For the text-containing cell, return its midpoint in (X, Y) coordinate format. 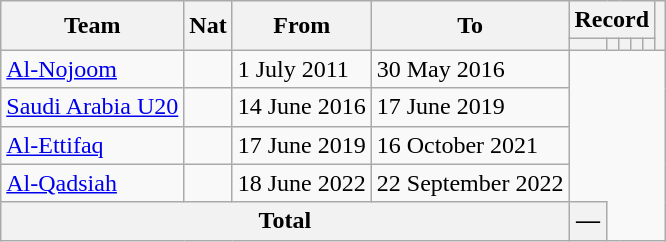
Total (285, 221)
Al-Qadsiah (92, 183)
Saudi Arabia U20 (92, 107)
14 June 2016 (302, 107)
From (302, 26)
Nat (208, 26)
Team (92, 26)
Al-Nojoom (92, 69)
To (470, 26)
18 June 2022 (302, 183)
Al-Ettifaq (92, 145)
22 September 2022 (470, 183)
16 October 2021 (470, 145)
30 May 2016 (470, 69)
Record (612, 20)
1 July 2011 (302, 69)
— (588, 221)
